Determine the [X, Y] coordinate at the center of the cell enclosing the given text.  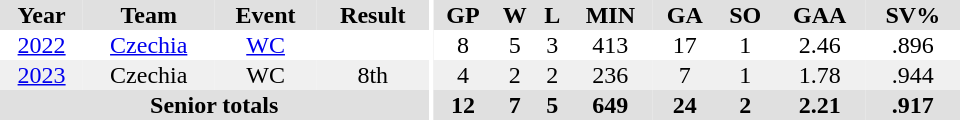
413 [610, 45]
W [515, 15]
Result [372, 15]
.896 [913, 45]
GAA [820, 15]
3 [552, 45]
Senior totals [214, 105]
2022 [42, 45]
L [552, 15]
Event [266, 15]
2023 [42, 75]
2.46 [820, 45]
1.78 [820, 75]
Year [42, 15]
12 [462, 105]
.944 [913, 75]
MIN [610, 15]
2.21 [820, 105]
SV% [913, 15]
SO [746, 15]
8 [462, 45]
236 [610, 75]
Team [148, 15]
GA [685, 15]
GP [462, 15]
17 [685, 45]
24 [685, 105]
.917 [913, 105]
649 [610, 105]
8th [372, 75]
4 [462, 75]
